Determine the [X, Y] coordinate at the center of the cell enclosing the given text.  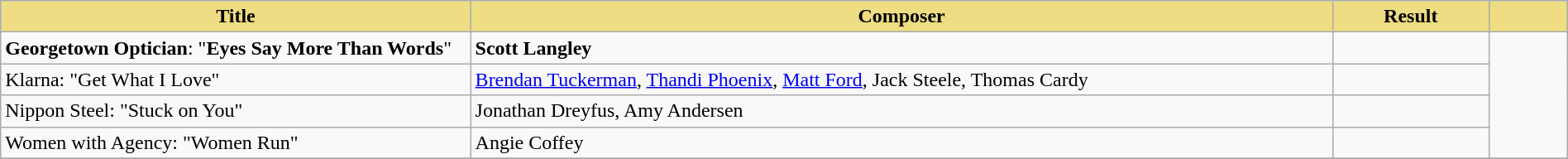
Result [1411, 17]
Angie Coffey [901, 142]
Jonathan Dreyfus, Amy Andersen [901, 111]
Title [236, 17]
Nippon Steel: "Stuck on You" [236, 111]
Scott Langley [901, 48]
Brendan Tuckerman, Thandi Phoenix, Matt Ford, Jack Steele, Thomas Cardy [901, 79]
Klarna: "Get What I Love" [236, 79]
Georgetown Optician: "Eyes Say More Than Words" [236, 48]
Women with Agency: "Women Run" [236, 142]
Composer [901, 17]
